Pinpoint the cell where the given text exists, returning its (x, y) midpoint coordinate. 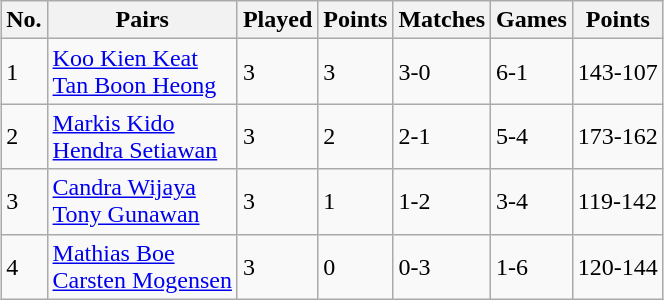
0 (356, 266)
No. (24, 20)
Matches (442, 20)
120-144 (618, 266)
Pairs (142, 20)
2-1 (442, 136)
5-4 (532, 136)
Markis Kido Hendra Setiawan (142, 136)
3-4 (532, 202)
Candra Wijaya Tony Gunawan (142, 202)
173-162 (618, 136)
3-0 (442, 72)
Mathias Boe Carsten Mogensen (142, 266)
Koo Kien Keat Tan Boon Heong (142, 72)
119-142 (618, 202)
143-107 (618, 72)
4 (24, 266)
1-6 (532, 266)
1-2 (442, 202)
6-1 (532, 72)
Games (532, 20)
Played (277, 20)
0-3 (442, 266)
